From the cell containing the given text, extract its center point as [x, y] coordinate. 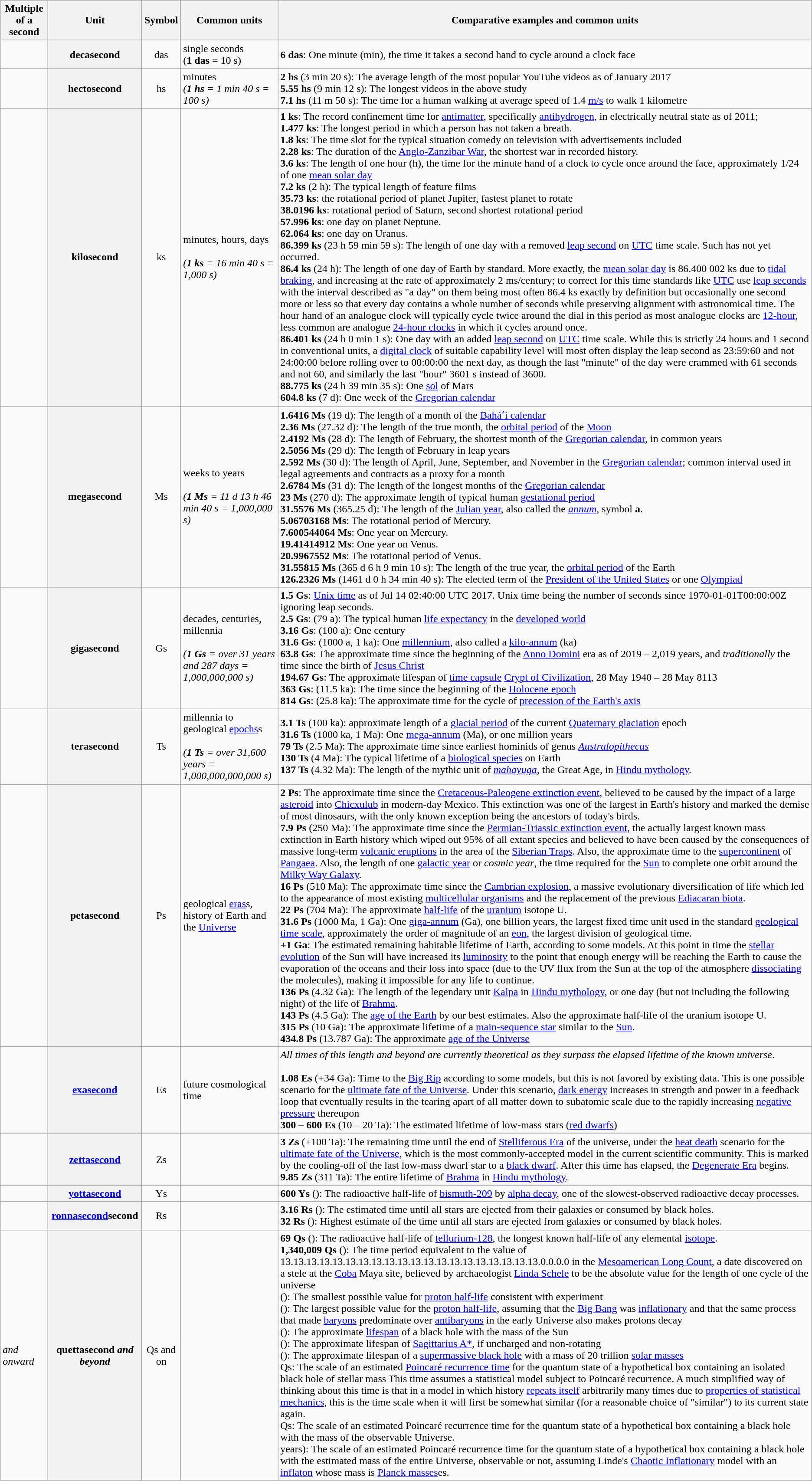
Es [161, 1090]
and onward [24, 1355]
megasecond [95, 497]
minutes, hours, days(1 ks = 16 min 40 s = 1,000 s) [229, 257]
yottasecond [95, 1193]
Common units [229, 20]
kilosecond [95, 257]
single seconds(1 das = 10 s) [229, 55]
ronnasecondsecond [95, 1216]
Comparative examples and common units [545, 20]
Zs [161, 1159]
Ys [161, 1193]
decades, centuries, millennia(1 Gs = over 31 years and 287 days = 1,000,000,000 s) [229, 648]
future cosmological time [229, 1090]
6 das: One minute (min), the time it takes a second hand to cycle around a clock face [545, 55]
ks [161, 257]
weeks to years(1 Ms = 11 d 13 h 46 min 40 s = 1,000,000 s) [229, 497]
quettasecond and beyond [95, 1355]
decasecond [95, 55]
hectosecond [95, 88]
Gs [161, 648]
Rs [161, 1216]
Multiple of a second [24, 20]
Unit [95, 20]
geological erass, history of Earth and the Universe [229, 915]
minutes(1 hs = 1 min 40 s = 100 s) [229, 88]
das [161, 55]
hs [161, 88]
Symbol [161, 20]
Ts [161, 747]
gigasecond [95, 648]
600 Ys (): The radioactive half-life of bismuth-209 by alpha decay, one of the slowest-observed radioactive decay processes. [545, 1193]
millennia to geological epochss(1 Ts = over 31,600 years = 1,000,000,000,000 s) [229, 747]
exasecond [95, 1090]
Ms [161, 497]
terasecond [95, 747]
Ps [161, 915]
petasecond [95, 915]
zettasecond [95, 1159]
Qs and on [161, 1355]
